Provide the (X, Y) coordinate of the cell's center where the given text is located.  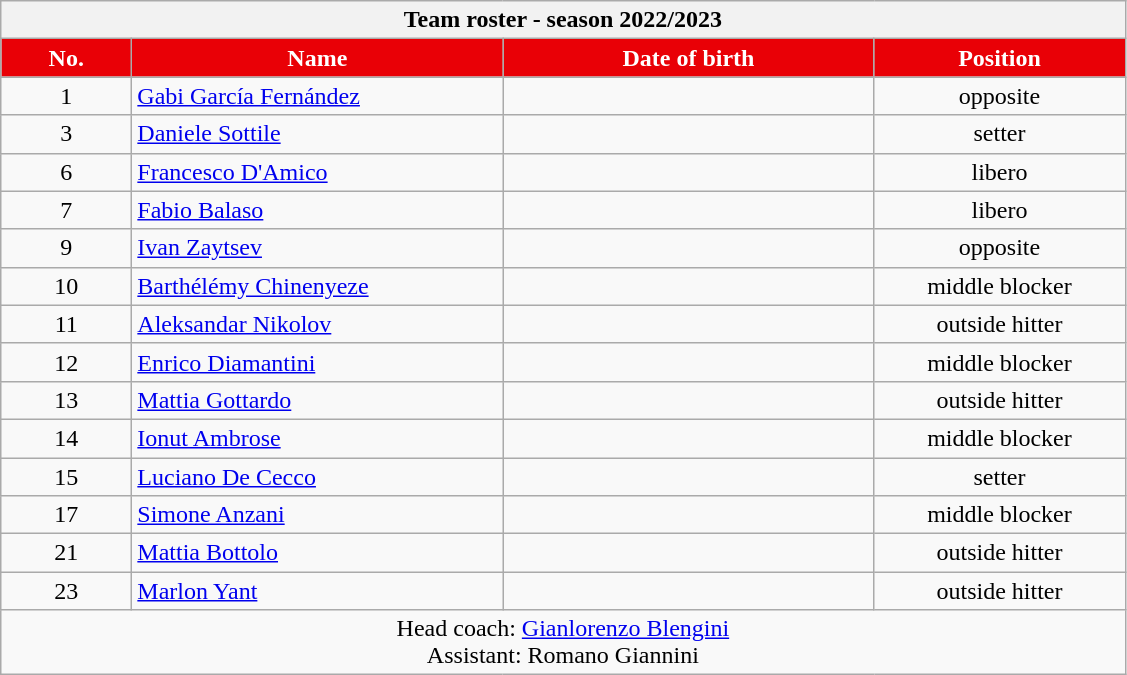
Ivan Zaytsev (318, 248)
14 (66, 438)
12 (66, 362)
Luciano De Cecco (318, 477)
Ionut Ambrose (318, 438)
Simone Anzani (318, 515)
21 (66, 553)
Gabi García Fernández (318, 96)
9 (66, 248)
6 (66, 172)
Team roster - season 2022/2023 (563, 20)
Enrico Diamantini (318, 362)
7 (66, 210)
Mattia Bottolo (318, 553)
Fabio Balaso (318, 210)
Head coach: Gianlorenzo BlenginiAssistant: Romano Giannini (563, 642)
1 (66, 96)
Name (318, 58)
No. (66, 58)
Francesco D'Amico (318, 172)
11 (66, 324)
Mattia Gottardo (318, 400)
Barthélémy Chinenyeze (318, 286)
Marlon Yant (318, 591)
Daniele Sottile (318, 134)
10 (66, 286)
3 (66, 134)
17 (66, 515)
23 (66, 591)
13 (66, 400)
Position (1000, 58)
Date of birth (688, 58)
15 (66, 477)
Aleksandar Nikolov (318, 324)
